For the text-containing cell, return its midpoint in (x, y) coordinate format. 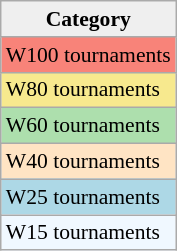
Category (88, 19)
W80 tournaments (88, 90)
W15 tournaments (88, 233)
W60 tournaments (88, 126)
W100 tournaments (88, 55)
W40 tournaments (88, 162)
W25 tournaments (88, 197)
